Return (X, Y) of the center of cell containing provided text 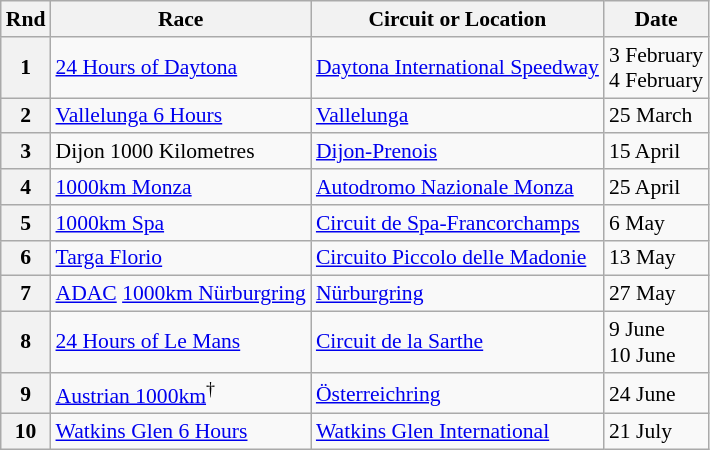
15 April (656, 152)
ADAC 1000km Nürburgring (180, 294)
3 February4 February (656, 68)
25 March (656, 116)
Circuit de la Sarthe (458, 342)
Circuit or Location (458, 19)
Österreichring (458, 394)
Dijon-Prenois (458, 152)
Daytona International Speedway (458, 68)
2 (26, 116)
Watkins Glen International (458, 432)
24 June (656, 394)
Dijon 1000 Kilometres (180, 152)
21 July (656, 432)
24 Hours of Daytona (180, 68)
4 (26, 187)
6 (26, 258)
Rnd (26, 19)
Circuit de Spa-Francorchamps (458, 223)
Vallelunga 6 Hours (180, 116)
1000km Spa (180, 223)
9 June10 June (656, 342)
Watkins Glen 6 Hours (180, 432)
1 (26, 68)
Date (656, 19)
Race (180, 19)
7 (26, 294)
9 (26, 394)
10 (26, 432)
Autodromo Nazionale Monza (458, 187)
Nürburgring (458, 294)
25 April (656, 187)
Circuito Piccolo delle Madonie (458, 258)
1000km Monza (180, 187)
13 May (656, 258)
Targa Florio (180, 258)
6 May (656, 223)
5 (26, 223)
27 May (656, 294)
Austrian 1000km† (180, 394)
3 (26, 152)
8 (26, 342)
Vallelunga (458, 116)
24 Hours of Le Mans (180, 342)
